Determine the (X, Y) coordinate at the center of the cell enclosing the given text.  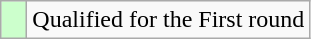
Qualified for the First round (168, 20)
